Return the (x, y) coordinate for the center point of the cell that contains the specified text.  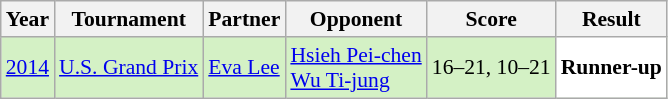
Eva Lee (244, 68)
Partner (244, 19)
Tournament (128, 19)
Hsieh Pei-chen Wu Ti-jung (356, 68)
Result (612, 19)
Opponent (356, 19)
Runner-up (612, 68)
U.S. Grand Prix (128, 68)
16–21, 10–21 (492, 68)
Score (492, 19)
2014 (28, 68)
Year (28, 19)
